Find where the given text appears and provide that cell's center as (X, Y) coordinate. 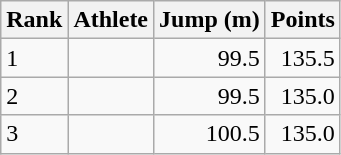
Jump (m) (210, 20)
Athlete (111, 20)
Points (302, 20)
1 (34, 58)
2 (34, 96)
100.5 (210, 134)
Rank (34, 20)
135.5 (302, 58)
3 (34, 134)
